Extract the (X, Y) coordinate from the center of the cell holding the provided text.  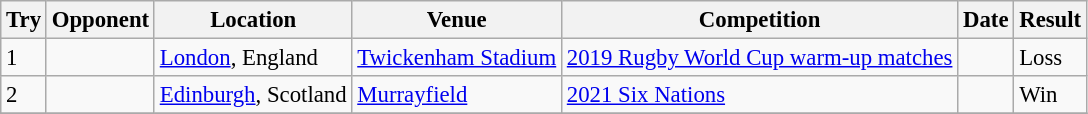
2021 Six Nations (760, 95)
2 (24, 95)
Win (1050, 95)
Location (252, 20)
London, England (252, 58)
Try (24, 20)
Opponent (100, 20)
Loss (1050, 58)
Edinburgh, Scotland (252, 95)
Twickenham Stadium (457, 58)
Venue (457, 20)
1 (24, 58)
2019 Rugby World Cup warm-up matches (760, 58)
Date (986, 20)
Competition (760, 20)
Result (1050, 20)
Murrayfield (457, 95)
